Return the [X, Y] coordinate for the center point of the cell that contains the specified text.  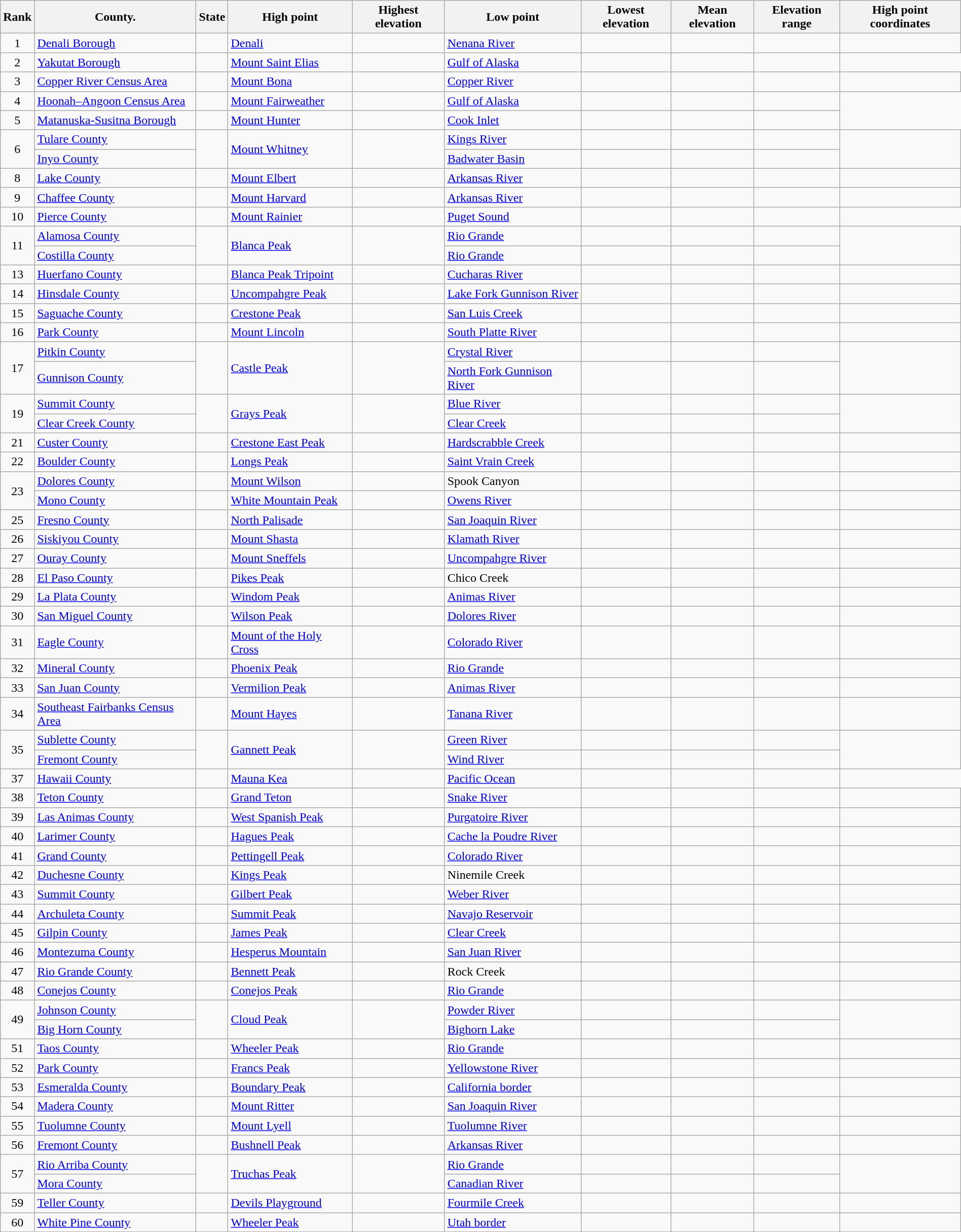
Utah border [513, 1222]
53 [17, 1087]
Dolores River [513, 616]
Powder River [513, 1010]
San Juan County [116, 688]
Huerfano County [116, 275]
Denali [290, 43]
43 [17, 894]
5 [17, 120]
Cook Inlet [513, 120]
Low point [513, 17]
Hesperus Mountain [290, 952]
Madera County [116, 1106]
La Plata County [116, 597]
Bighorn Lake [513, 1029]
State [212, 17]
James Peak [290, 933]
Purgatoire River [513, 817]
Copper River Census Area [116, 82]
Bennett Peak [290, 972]
Mount Saint Elias [290, 62]
Hardscrabble Creek [513, 442]
57 [17, 1174]
1 [17, 43]
Bushnell Peak [290, 1145]
Alamosa County [116, 236]
59 [17, 1203]
Duchesne County [116, 875]
52 [17, 1068]
Castle Peak [290, 368]
Mount Harvard [290, 197]
Cucharas River [513, 275]
Montezuma County [116, 952]
Boulder County [116, 462]
Costilla County [116, 255]
Sublette County [116, 740]
Highest elevation [398, 17]
Blue River [513, 404]
Klamath River [513, 539]
35 [17, 750]
34 [17, 714]
Gunnison County [116, 378]
Truchas Peak [290, 1174]
Gannett Peak [290, 750]
Vermilion Peak [290, 688]
Devils Playground [290, 1203]
Teton County [116, 798]
Tuolumne River [513, 1126]
38 [17, 798]
60 [17, 1222]
Siskiyou County [116, 539]
Rank [17, 17]
Rio Grande County [116, 972]
San Miguel County [116, 616]
Snake River [513, 798]
Pierce County [116, 216]
Hinsdale County [116, 294]
Mount Shasta [290, 539]
13 [17, 275]
28 [17, 577]
Gilbert Peak [290, 894]
Teller County [116, 1203]
23 [17, 491]
Elevation range [797, 17]
16 [17, 332]
Lake Fork Gunnison River [513, 294]
Windom Peak [290, 597]
Mount Sneffels [290, 558]
Conejos Peak [290, 991]
2 [17, 62]
Hagues Peak [290, 836]
51 [17, 1049]
56 [17, 1145]
Rock Creek [513, 972]
54 [17, 1106]
Wind River [513, 759]
10 [17, 216]
Mount Hayes [290, 714]
Denali Borough [116, 43]
Pitkin County [116, 352]
Ouray County [116, 558]
High point coordinates [900, 17]
West Spanish Peak [290, 817]
Canadian River [513, 1183]
Mount Wilson [290, 481]
Mount Elbert [290, 178]
14 [17, 294]
11 [17, 245]
Gilpin County [116, 933]
Crestone East Peak [290, 442]
33 [17, 688]
15 [17, 313]
Francs Peak [290, 1068]
Uncompahgre Peak [290, 294]
Pikes Peak [290, 577]
Tuolumne County [116, 1126]
Crestone Peak [290, 313]
Matanuska-Susitna Borough [116, 120]
Tanana River [513, 714]
4 [17, 101]
Pettingell Peak [290, 855]
Grand Teton [290, 798]
Owens River [513, 500]
Summit Peak [290, 914]
6 [17, 149]
21 [17, 442]
45 [17, 933]
Mount of the Holy Cross [290, 643]
San Luis Creek [513, 313]
Hoonah–Angoon Census Area [116, 101]
White Pine County [116, 1222]
25 [17, 519]
49 [17, 1020]
39 [17, 817]
Lowest elevation [625, 17]
42 [17, 875]
46 [17, 952]
Hawaii County [116, 778]
Blanca Peak [290, 245]
Yellowstone River [513, 1068]
Las Animas County [116, 817]
Mineral County [116, 668]
North Fork Gunnison River [513, 378]
17 [17, 368]
Archuleta County [116, 914]
8 [17, 178]
Saguache County [116, 313]
Fourmile Creek [513, 1203]
Longs Peak [290, 462]
29 [17, 597]
Dolores County [116, 481]
Mean elevation [713, 17]
Navajo Reservoir [513, 914]
South Platte River [513, 332]
Conejos County [116, 991]
Boundary Peak [290, 1087]
Eagle County [116, 643]
Inyo County [116, 159]
White Mountain Peak [290, 500]
Grays Peak [290, 414]
Rio Arriba County [116, 1164]
Nenana River [513, 43]
Larimer County [116, 836]
31 [17, 643]
Mount Rainier [290, 216]
Grand County [116, 855]
Puget Sound [513, 216]
Mauna Kea [290, 778]
32 [17, 668]
3 [17, 82]
Uncompahgre River [513, 558]
Mount Lincoln [290, 332]
Cloud Peak [290, 1020]
47 [17, 972]
Mount Lyell [290, 1126]
Fresno County [116, 519]
County. [116, 17]
9 [17, 197]
Mora County [116, 1183]
High point [290, 17]
North Palisade [290, 519]
30 [17, 616]
Yakutat Borough [116, 62]
Chico Creek [513, 577]
Green River [513, 740]
Kings River [513, 139]
Johnson County [116, 1010]
26 [17, 539]
Chaffee County [116, 197]
Lake County [116, 178]
Mount Fairweather [290, 101]
Saint Vrain Creek [513, 462]
Spook Canyon [513, 481]
Copper River [513, 82]
Clear Creek County [116, 423]
California border [513, 1087]
Pacific Ocean [513, 778]
Taos County [116, 1049]
Badwater Basin [513, 159]
44 [17, 914]
Weber River [513, 894]
Mono County [116, 500]
San Juan River [513, 952]
55 [17, 1126]
27 [17, 558]
Mount Whitney [290, 149]
Phoenix Peak [290, 668]
Esmeralda County [116, 1087]
19 [17, 414]
Blanca Peak Tripoint [290, 275]
Big Horn County [116, 1029]
El Paso County [116, 577]
40 [17, 836]
48 [17, 991]
Southeast Fairbanks Census Area [116, 714]
Crystal River [513, 352]
37 [17, 778]
41 [17, 855]
Mount Ritter [290, 1106]
Cache la Poudre River [513, 836]
22 [17, 462]
Mount Bona [290, 82]
Kings Peak [290, 875]
Mount Hunter [290, 120]
Ninemile Creek [513, 875]
Custer County [116, 442]
Wilson Peak [290, 616]
Tulare County [116, 139]
